Identify which cell holds the provided text, then report its [X, Y] central coordinate. 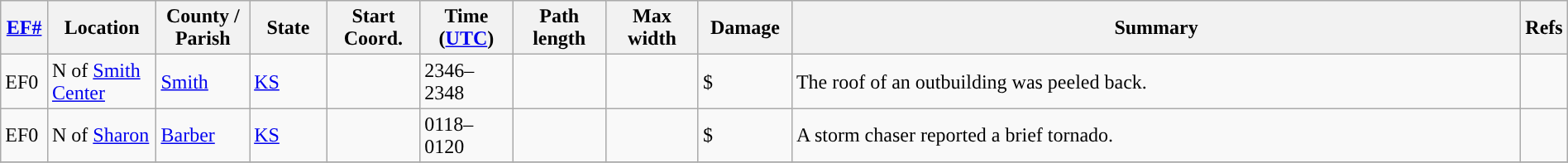
2346–2348 [466, 81]
Damage [744, 28]
N of Sharon [102, 136]
Location [102, 28]
Start Coord. [374, 28]
Path length [559, 28]
Refs [1545, 28]
County / Parish [203, 28]
Max width [652, 28]
Time (UTC) [466, 28]
Barber [203, 136]
0118–0120 [466, 136]
Summary [1156, 28]
A storm chaser reported a brief tornado. [1156, 136]
Smith [203, 81]
State [289, 28]
The roof of an outbuilding was peeled back. [1156, 81]
N of Smith Center [102, 81]
EF# [25, 28]
